Search for the cell housing the specified text and yield its (X, Y) center coordinate. 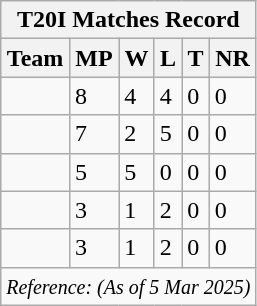
Team (36, 58)
NR (232, 58)
L (168, 58)
T20I Matches Record (128, 20)
W (137, 58)
8 (94, 96)
7 (94, 134)
MP (94, 58)
T (196, 58)
Reference: (As of 5 Mar 2025) (128, 286)
